Output the (X, Y) coordinate of the center of the cell containing the given text.  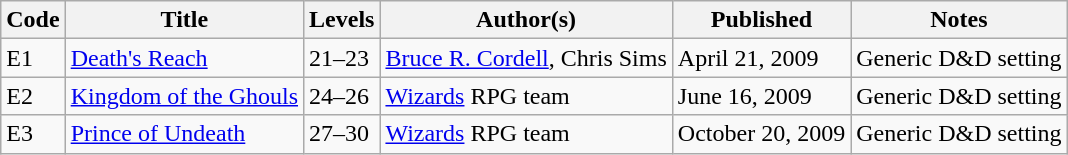
27–30 (342, 134)
Published (761, 20)
E1 (33, 58)
Bruce R. Cordell, Chris Sims (526, 58)
Levels (342, 20)
October 20, 2009 (761, 134)
Kingdom of the Ghouls (184, 96)
Prince of Undeath (184, 134)
June 16, 2009 (761, 96)
Author(s) (526, 20)
Title (184, 20)
21–23 (342, 58)
E3 (33, 134)
Death's Reach (184, 58)
April 21, 2009 (761, 58)
24–26 (342, 96)
Code (33, 20)
Notes (959, 20)
E2 (33, 96)
